Return [x, y] of the center of cell containing provided text 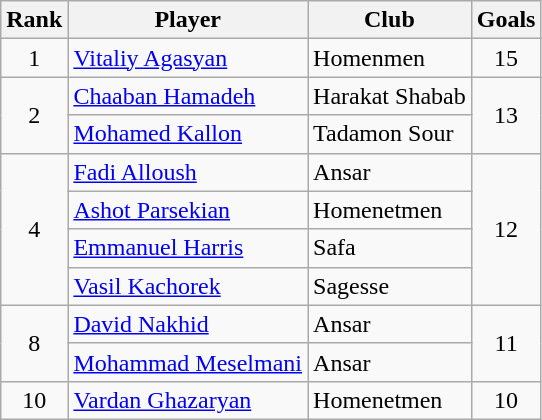
Mohamed Kallon [188, 134]
15 [506, 58]
Vitaliy Agasyan [188, 58]
Player [188, 20]
1 [34, 58]
2 [34, 115]
8 [34, 343]
Chaaban Hamadeh [188, 96]
Safa [390, 248]
12 [506, 229]
Sagesse [390, 286]
Club [390, 20]
Vasil Kachorek [188, 286]
11 [506, 343]
Ashot Parsekian [188, 210]
Mohammad Meselmani [188, 362]
David Nakhid [188, 324]
Harakat Shabab [390, 96]
13 [506, 115]
Vardan Ghazaryan [188, 400]
Tadamon Sour [390, 134]
Fadi Alloush [188, 172]
Goals [506, 20]
Rank [34, 20]
Homenmen [390, 58]
4 [34, 229]
Emmanuel Harris [188, 248]
